Return the [x, y] coordinate for the center point of the cell that contains the specified text.  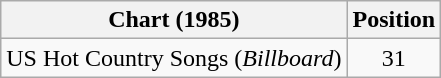
Position [394, 20]
US Hot Country Songs (Billboard) [174, 58]
Chart (1985) [174, 20]
31 [394, 58]
